For the text-containing cell, return its midpoint in (X, Y) coordinate format. 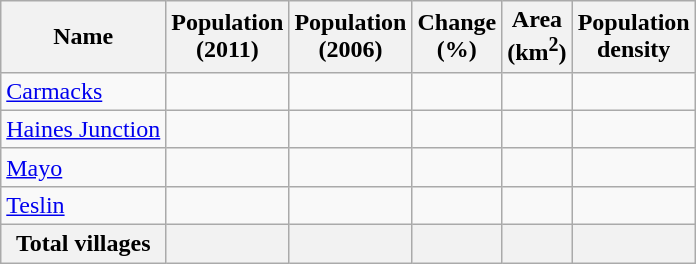
Haines Junction (84, 129)
Mayo (84, 167)
Total villages (84, 244)
Populationdensity (634, 37)
Population(2011) (228, 37)
Change(%) (457, 37)
Carmacks (84, 91)
Population(2006) (350, 37)
Name (84, 37)
Teslin (84, 205)
Area(km2) (537, 37)
